Provide the (X, Y) coordinate of the cell's center where the given text is located.  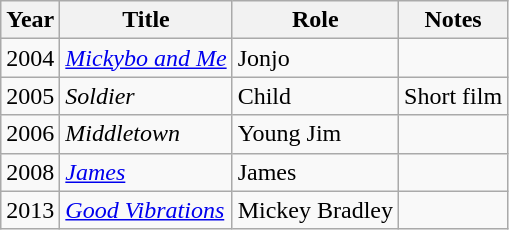
Mickybo and Me (146, 58)
Notes (454, 20)
2004 (30, 58)
Role (315, 20)
Soldier (146, 96)
2008 (30, 172)
2006 (30, 134)
Short film (454, 96)
2013 (30, 210)
Mickey Bradley (315, 210)
Middletown (146, 134)
Year (30, 20)
Title (146, 20)
Jonjo (315, 58)
Young Jim (315, 134)
2005 (30, 96)
Child (315, 96)
Good Vibrations (146, 210)
